Pinpoint the cell where the given text exists, returning its [x, y] midpoint coordinate. 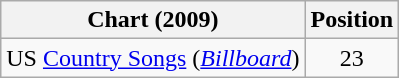
23 [352, 58]
Position [352, 20]
Chart (2009) [153, 20]
US Country Songs (Billboard) [153, 58]
